Capture the cell that displays the provided text and extract its (X, Y) central coordinate. 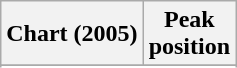
Peak position (189, 34)
Chart (2005) (72, 34)
